Capture the cell that displays the provided text and extract its (x, y) central coordinate. 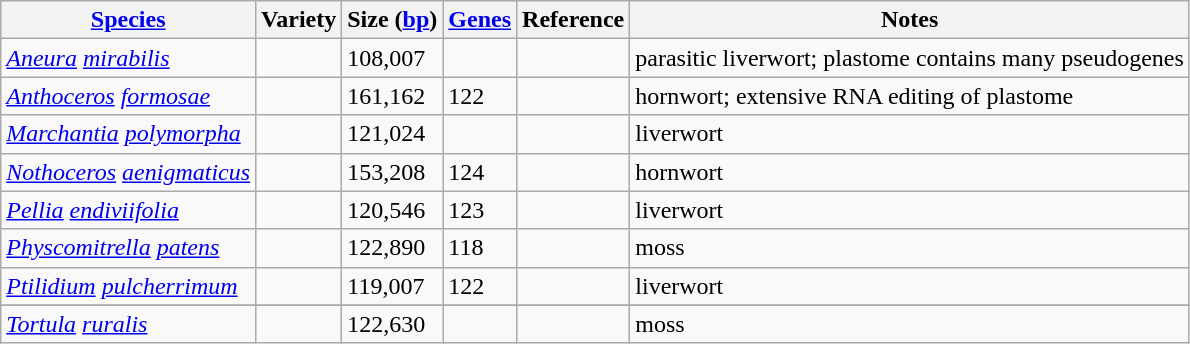
122,890 (392, 248)
153,208 (392, 172)
Pellia endiviifolia (128, 210)
Marchantia polymorpha (128, 134)
hornwort; extensive RNA editing of plastome (910, 96)
119,007 (392, 286)
Aneura mirabilis (128, 58)
124 (480, 172)
123 (480, 210)
Size (bp) (392, 20)
Notes (910, 20)
Anthoceros formosae (128, 96)
Reference (574, 20)
Ptilidium pulcherrimum (128, 286)
parasitic liverwort; plastome contains many pseudogenes (910, 58)
120,546 (392, 210)
122,630 (392, 324)
Genes (480, 20)
108,007 (392, 58)
Nothoceros aenigmaticus (128, 172)
hornwort (910, 172)
118 (480, 248)
Variety (299, 20)
121,024 (392, 134)
Physcomitrella patens (128, 248)
Species (128, 20)
Tortula ruralis (128, 324)
161,162 (392, 96)
